Return the (x, y) coordinate for the center point of the cell that contains the specified text.  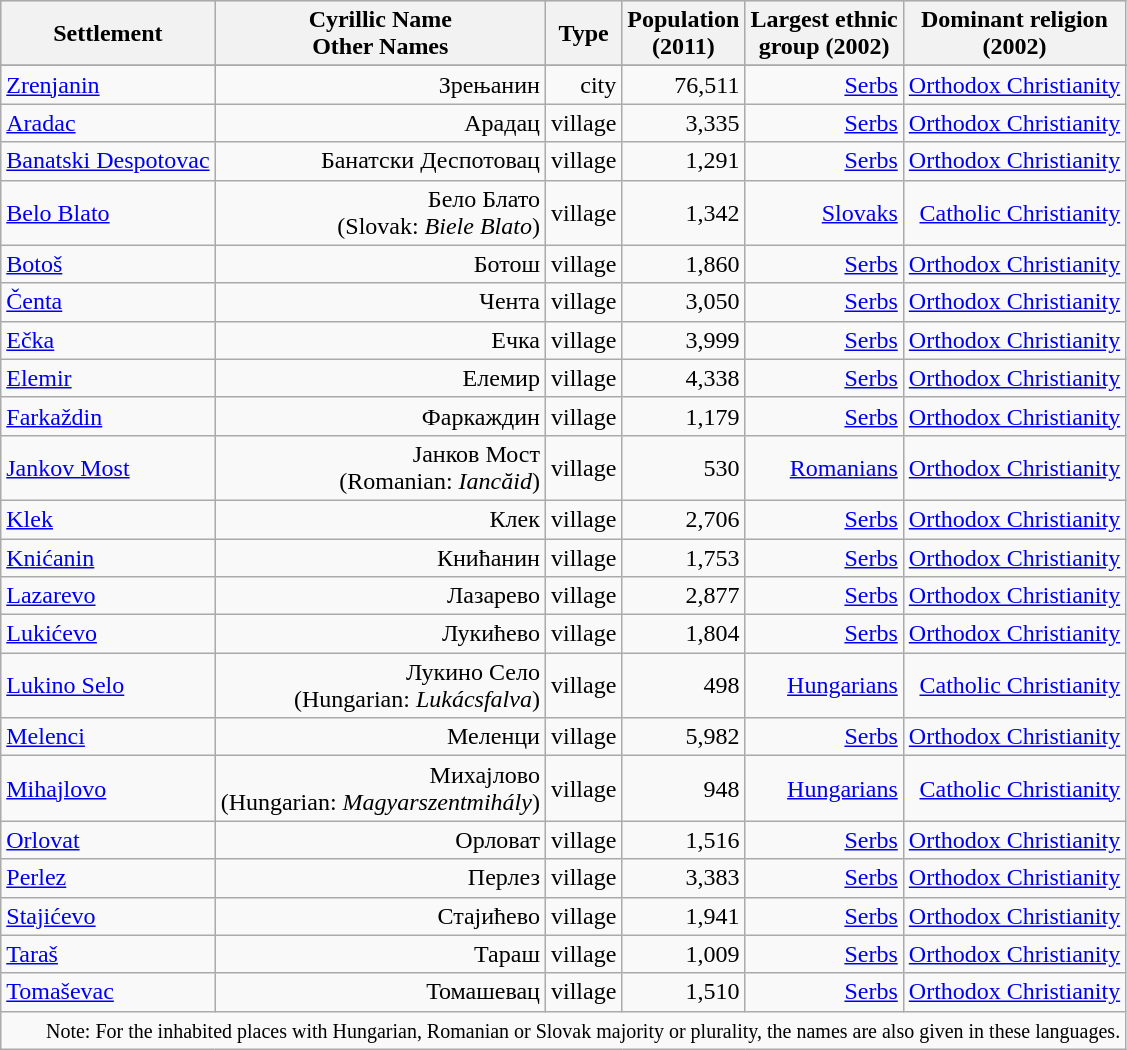
Tomaševac (108, 992)
Арадац (380, 123)
Фаркаждин (380, 416)
Romanians (824, 468)
Зрењанин (380, 85)
1,009 (684, 954)
Population(2011) (684, 34)
76,511 (684, 85)
Taraš (108, 954)
498 (684, 686)
Меленци (380, 737)
1,860 (684, 264)
Orlovat (108, 840)
Стајићево (380, 916)
Тараш (380, 954)
Zrenjanin (108, 85)
1,753 (684, 557)
Клек (380, 519)
Klek (108, 519)
1,516 (684, 840)
Aradac (108, 123)
Melenci (108, 737)
Чента (380, 302)
1,941 (684, 916)
Elemir (108, 378)
Perlez (108, 878)
1,342 (684, 212)
948 (684, 788)
Ечка (380, 340)
Jankov Most (108, 468)
Slovaks (824, 212)
Бело Блато(Slovak: Biele Blato) (380, 212)
3,050 (684, 302)
4,338 (684, 378)
Книћанин (380, 557)
Botoš (108, 264)
Лукино Село(Hungarian: Lukácsfalva) (380, 686)
Орловат (380, 840)
Lazarevo (108, 596)
3,335 (684, 123)
1,291 (684, 161)
Cyrillic NameOther Names (380, 34)
Settlement (108, 34)
3,383 (684, 878)
Banatski Despotovac (108, 161)
Čenta (108, 302)
1,179 (684, 416)
Лазарево (380, 596)
Томашевац (380, 992)
Note: For the inhabited places with Hungarian, Romanian or Slovak majority or plurality, the names are also given in these languages. (564, 1030)
3,999 (684, 340)
Belo Blato (108, 212)
Елемир (380, 378)
city (583, 85)
1,510 (684, 992)
2,877 (684, 596)
Farkaždin (108, 416)
Ečka (108, 340)
Лукићево (380, 634)
Ботош (380, 264)
Largest ethnicgroup (2002) (824, 34)
Dominant religion(2002) (1014, 34)
Mihajlovo (108, 788)
1,804 (684, 634)
2,706 (684, 519)
Lukićevo (108, 634)
530 (684, 468)
Type (583, 34)
Knićanin (108, 557)
Lukino Selo (108, 686)
Банатски Деспотовац (380, 161)
5,982 (684, 737)
Перлез (380, 878)
Stajićevo (108, 916)
Михајлово(Hungarian: Magyarszentmihály) (380, 788)
Јанков Мост(Romanian: Iancăid) (380, 468)
